Search for the cell housing the specified text and yield its [X, Y] center coordinate. 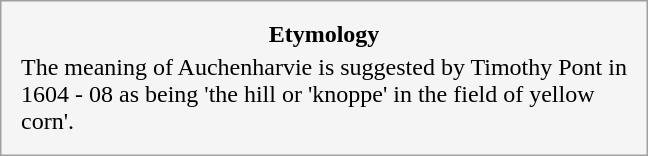
The meaning of Auchenharvie is suggested by Timothy Pont in 1604 - 08 as being 'the hill or 'knoppe' in the field of yellow corn'. [324, 94]
Etymology [324, 35]
